Return the (x, y) coordinate for the center point of the cell that contains the specified text.  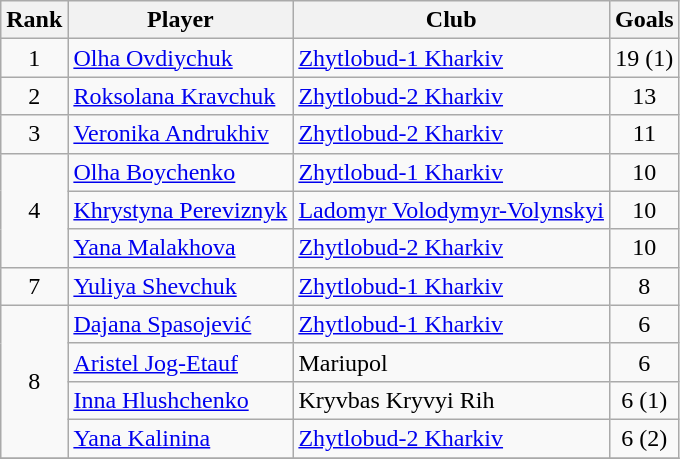
3 (34, 134)
6 (2) (644, 438)
13 (644, 96)
2 (34, 96)
Club (452, 20)
19 (1) (644, 58)
Olha Boychenko (180, 172)
Yuliya Shevchuk (180, 286)
Ladomyr Volodymyr-Volynskyi (452, 210)
11 (644, 134)
6 (1) (644, 400)
Roksolana Kravchuk (180, 96)
Veronika Andrukhiv (180, 134)
Player (180, 20)
Olha Ovdiychuk (180, 58)
Dajana Spasojević (180, 324)
Rank (34, 20)
Mariupol (452, 362)
4 (34, 210)
Inna Hlushchenko (180, 400)
Yana Kalinina (180, 438)
7 (34, 286)
Yana Malakhova (180, 248)
Goals (644, 20)
Aristel Jog-Etauf (180, 362)
Khrystyna Pereviznyk (180, 210)
Kryvbas Kryvyi Rih (452, 400)
1 (34, 58)
